Pinpoint the cell where the given text exists, returning its [X, Y] midpoint coordinate. 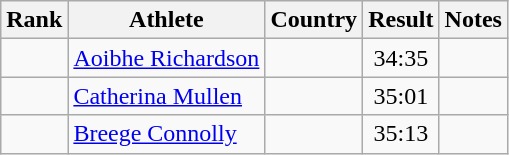
Result [401, 20]
Country [314, 20]
Breege Connolly [166, 134]
Notes [473, 20]
35:01 [401, 96]
Catherina Mullen [166, 96]
Rank [34, 20]
Aoibhe Richardson [166, 58]
35:13 [401, 134]
34:35 [401, 58]
Athlete [166, 20]
